Determine the [X, Y] coordinate at the center of the cell enclosing the given text.  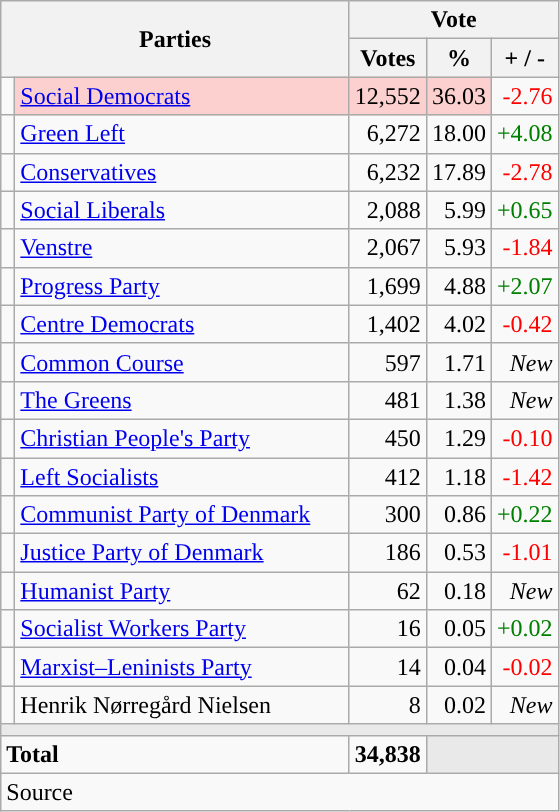
1.38 [458, 400]
+0.65 [524, 210]
6,232 [388, 172]
8 [388, 705]
Total [176, 754]
% [458, 58]
The Greens [182, 400]
+0.02 [524, 629]
14 [388, 667]
16 [388, 629]
-1.42 [524, 477]
+4.08 [524, 134]
Marxist–Leninists Party [182, 667]
0.18 [458, 591]
186 [388, 553]
Left Socialists [182, 477]
412 [388, 477]
597 [388, 362]
Henrik Nørregård Nielsen [182, 705]
Humanist Party [182, 591]
12,552 [388, 96]
300 [388, 515]
18.00 [458, 134]
-0.02 [524, 667]
4.02 [458, 324]
Social Liberals [182, 210]
62 [388, 591]
+ / - [524, 58]
Venstre [182, 248]
-1.84 [524, 248]
+0.22 [524, 515]
Source [280, 792]
0.86 [458, 515]
Christian People's Party [182, 438]
Vote [454, 20]
Green Left [182, 134]
Votes [388, 58]
6,272 [388, 134]
481 [388, 400]
17.89 [458, 172]
1.18 [458, 477]
Communist Party of Denmark [182, 515]
1,699 [388, 286]
+2.07 [524, 286]
0.02 [458, 705]
Conservatives [182, 172]
4.88 [458, 286]
0.04 [458, 667]
450 [388, 438]
-0.10 [524, 438]
2,067 [388, 248]
1.71 [458, 362]
-1.01 [524, 553]
-2.78 [524, 172]
2,088 [388, 210]
0.53 [458, 553]
Social Democrats [182, 96]
Progress Party [182, 286]
5.93 [458, 248]
1,402 [388, 324]
5.99 [458, 210]
-0.42 [524, 324]
-2.76 [524, 96]
36.03 [458, 96]
0.05 [458, 629]
Common Course [182, 362]
Justice Party of Denmark [182, 553]
1.29 [458, 438]
Socialist Workers Party [182, 629]
Parties [176, 39]
Centre Democrats [182, 324]
34,838 [388, 754]
